Return the (x, y) coordinate for the center point of the cell that contains the specified text.  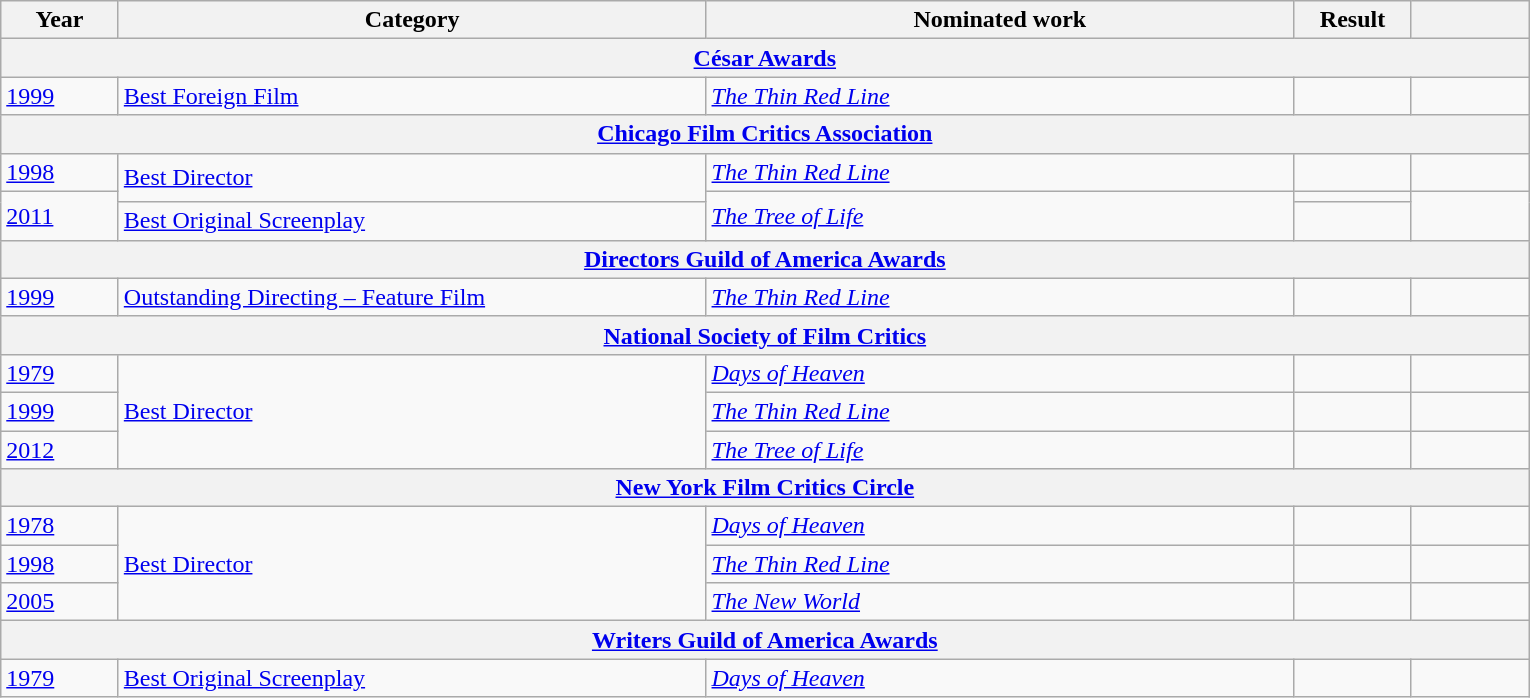
The New World (1000, 602)
Outstanding Directing – Feature Film (412, 297)
New York Film Critics Circle (765, 488)
Directors Guild of America Awards (765, 259)
César Awards (765, 58)
Year (60, 20)
Nominated work (1000, 20)
1978 (60, 526)
2012 (60, 449)
Category (412, 20)
Writers Guild of America Awards (765, 640)
2011 (60, 216)
National Society of Film Critics (765, 335)
Result (1353, 20)
Best Foreign Film (412, 96)
2005 (60, 602)
Chicago Film Critics Association (765, 134)
